From the cell containing the given text, extract its center point as [x, y] coordinate. 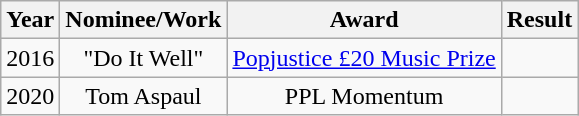
Award [364, 20]
PPL Momentum [364, 96]
Nominee/Work [144, 20]
"Do It Well" [144, 58]
Tom Aspaul [144, 96]
Popjustice £20 Music Prize [364, 58]
2016 [30, 58]
Result [539, 20]
Year [30, 20]
2020 [30, 96]
